For the text-containing cell, return its midpoint in [x, y] coordinate format. 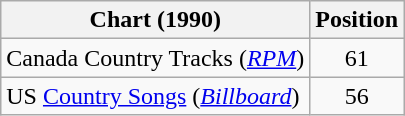
Chart (1990) [156, 20]
Position [357, 20]
US Country Songs (Billboard) [156, 96]
56 [357, 96]
61 [357, 58]
Canada Country Tracks (RPM) [156, 58]
